Detect which cell encompasses the target text, then output its [x, y] center coordinate. 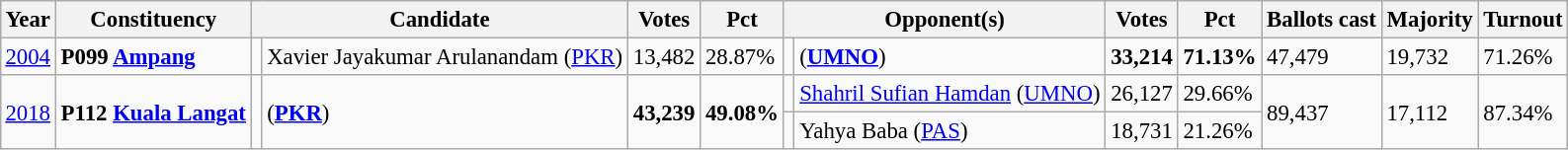
Opponent(s) [945, 20]
Year [28, 20]
Yahya Baba (PAS) [950, 131]
Candidate [439, 20]
Ballots cast [1322, 20]
(PKR) [445, 112]
71.26% [1524, 56]
29.66% [1219, 94]
Shahril Sufian Hamdan (UMNO) [950, 94]
2018 [28, 112]
17,112 [1430, 112]
(UMNO) [950, 56]
71.13% [1219, 56]
87.34% [1524, 112]
Xavier Jayakumar Arulanandam (PKR) [445, 56]
19,732 [1430, 56]
2004 [28, 56]
21.26% [1219, 131]
43,239 [664, 112]
33,214 [1142, 56]
47,479 [1322, 56]
Constituency [153, 20]
P112 Kuala Langat [153, 112]
Turnout [1524, 20]
89,437 [1322, 112]
Majority [1430, 20]
28.87% [743, 56]
18,731 [1142, 131]
26,127 [1142, 94]
49.08% [743, 112]
13,482 [664, 56]
P099 Ampang [153, 56]
